Return (X, Y) of the center of cell containing provided text 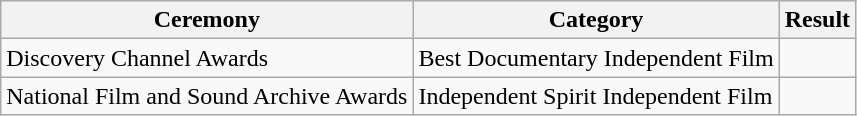
Discovery Channel Awards (207, 58)
Category (596, 20)
Best Documentary Independent Film (596, 58)
Ceremony (207, 20)
National Film and Sound Archive Awards (207, 96)
Result (817, 20)
Independent Spirit Independent Film (596, 96)
